Return [x, y] of the center of cell containing provided text 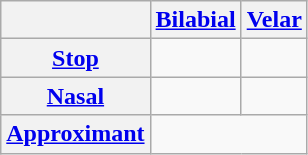
Bilabial [196, 20]
Stop [76, 58]
Approximant [76, 134]
Nasal [76, 96]
Velar [274, 20]
